From the cell containing the given text, extract its center point as (X, Y) coordinate. 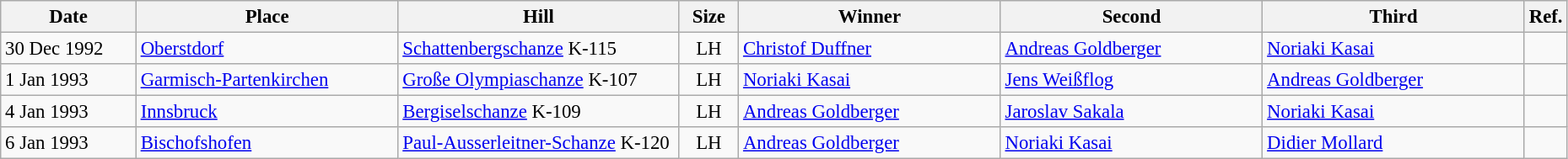
Winner (870, 17)
Bergiselschanze K-109 (538, 112)
4 Jan 1993 (69, 112)
Garmisch-Partenkirchen (267, 80)
30 Dec 1992 (69, 49)
Bischofshofen (267, 143)
Innsbruck (267, 112)
Place (267, 17)
1 Jan 1993 (69, 80)
Second (1132, 17)
Hill (538, 17)
Oberstdorf (267, 49)
Didier Mollard (1393, 143)
Jaroslav Sakala (1132, 112)
Jens Weißflog (1132, 80)
Große Olympiaschanze K-107 (538, 80)
Date (69, 17)
Size (709, 17)
Ref. (1545, 17)
6 Jan 1993 (69, 143)
Third (1393, 17)
Schattenbergschanze K-115 (538, 49)
Christof Duffner (870, 49)
Paul-Ausserleitner-Schanze K-120 (538, 143)
